Extract the (x, y) coordinate from the center of the cell holding the provided text.  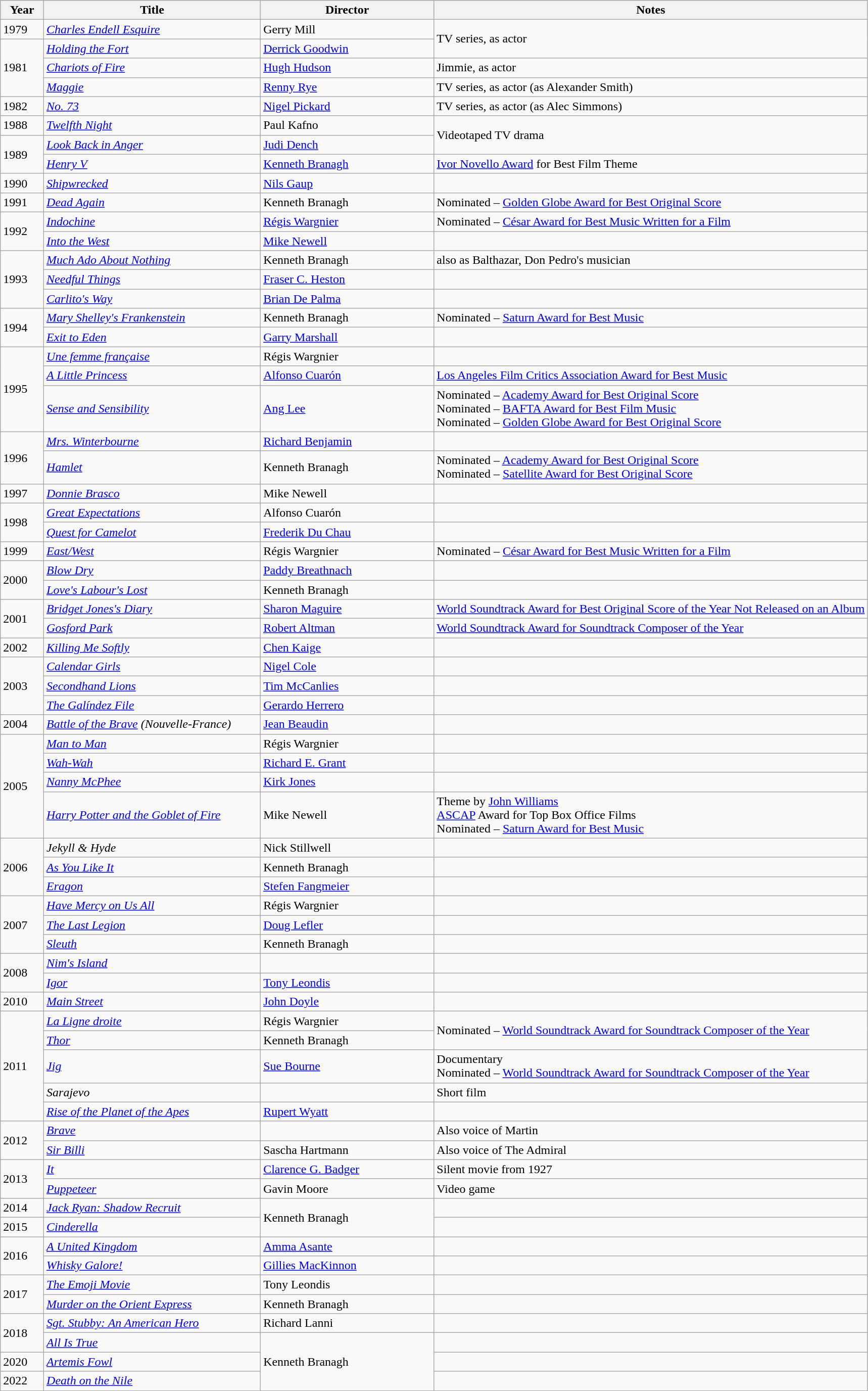
Chen Kaige (348, 647)
1995 (22, 389)
Los Angeles Film Critics Association Award for Best Music (651, 376)
Maggie (153, 87)
Robert Altman (348, 628)
also as Balthazar, Don Pedro's musician (651, 260)
TV series, as actor (651, 39)
Tim McCanlies (348, 686)
A Little Princess (153, 376)
Whisky Galore! (153, 1266)
Rupert Wyatt (348, 1111)
World Soundtrack Award for Best Original Score of the Year Not Released on an Album (651, 609)
Jig (153, 1067)
Stefen Fangmeier (348, 886)
2020 (22, 1362)
2022 (22, 1381)
Mrs. Winterbourne (153, 441)
Exit to Eden (153, 337)
Carlito's Way (153, 299)
Gosford Park (153, 628)
Nim's Island (153, 963)
Richard Lanni (348, 1323)
2011 (22, 1067)
Dead Again (153, 202)
Shipwrecked (153, 183)
1982 (22, 106)
Judi Dench (348, 145)
2012 (22, 1140)
Main Street (153, 1002)
2014 (22, 1208)
Nominated – Saturn Award for Best Music (651, 318)
Eragon (153, 886)
Chariots of Fire (153, 68)
1992 (22, 231)
A United Kingdom (153, 1246)
Look Back in Anger (153, 145)
Paul Kafno (348, 125)
2005 (22, 786)
Derrick Goodwin (348, 49)
Frederik Du Chau (348, 532)
Calendar Girls (153, 667)
Jekyll & Hyde (153, 848)
As You Like It (153, 867)
La Ligne droite (153, 1021)
Fraser C. Heston (348, 280)
Also voice of The Admiral (651, 1150)
Battle of the Brave (Nouvelle-France) (153, 724)
Twelfth Night (153, 125)
Wah-Wah (153, 763)
Sharon Maguire (348, 609)
Much Ado About Nothing (153, 260)
Doug Lefler (348, 924)
Rise of the Planet of the Apes (153, 1111)
DocumentaryNominated – World Soundtrack Award for Soundtrack Composer of the Year (651, 1067)
No. 73 (153, 106)
Garry Marshall (348, 337)
Nominated – World Soundtrack Award for Soundtrack Composer of the Year (651, 1031)
Brian De Palma (348, 299)
1993 (22, 280)
2010 (22, 1002)
Sense and Sensibility (153, 408)
Year (22, 10)
Artemis Fowl (153, 1362)
TV series, as actor (as Alec Simmons) (651, 106)
1997 (22, 493)
2015 (22, 1227)
Ivor Novello Award for Best Film Theme (651, 164)
The Last Legion (153, 924)
Hamlet (153, 467)
Ang Lee (348, 408)
Jack Ryan: Shadow Recruit (153, 1208)
Nominated – Academy Award for Best Original ScoreNominated – Satellite Award for Best Original Score (651, 467)
1998 (22, 522)
Bridget Jones's Diary (153, 609)
Love's Labour's Lost (153, 590)
2006 (22, 867)
Have Mercy on Us All (153, 905)
Richard E. Grant (348, 763)
Indochine (153, 221)
1981 (22, 68)
Title (153, 10)
Jean Beaudin (348, 724)
Cinderella (153, 1227)
1994 (22, 328)
Hugh Hudson (348, 68)
Henry V (153, 164)
2013 (22, 1179)
Richard Benjamin (348, 441)
Great Expectations (153, 513)
The Galíndez File (153, 705)
Blow Dry (153, 570)
1999 (22, 551)
Sue Bourne (348, 1067)
1979 (22, 29)
2018 (22, 1333)
Sleuth (153, 944)
Sarajevo (153, 1092)
Sgt. Stubby: An American Hero (153, 1323)
2017 (22, 1294)
1996 (22, 458)
2008 (22, 973)
East/West (153, 551)
2007 (22, 924)
Gavin Moore (348, 1188)
All Is True (153, 1342)
Harry Potter and the Goblet of Fire (153, 815)
Paddy Breathnach (348, 570)
Renny Rye (348, 87)
Secondhand Lions (153, 686)
Clarence G. Badger (348, 1169)
1988 (22, 125)
Nanny McPhee (153, 782)
Puppeteer (153, 1188)
World Soundtrack Award for Soundtrack Composer of the Year (651, 628)
2001 (22, 619)
Igor (153, 983)
2003 (22, 686)
Brave (153, 1131)
2000 (22, 580)
Nominated – Golden Globe Award for Best Original Score (651, 202)
Gillies MacKinnon (348, 1266)
1989 (22, 154)
Amma Asante (348, 1246)
1991 (22, 202)
2002 (22, 647)
Also voice of Martin (651, 1131)
Nigel Cole (348, 667)
It (153, 1169)
TV series, as actor (as Alexander Smith) (651, 87)
Mary Shelley's Frankenstein (153, 318)
Holding the Fort (153, 49)
Theme by John WilliamsASCAP Award for Top Box Office FilmsNominated – Saturn Award for Best Music (651, 815)
Into the West (153, 241)
Death on the Nile (153, 1381)
Video game (651, 1188)
Quest for Camelot (153, 532)
The Emoji Movie (153, 1285)
2004 (22, 724)
Une femme française (153, 356)
Man to Man (153, 744)
Donnie Brasco (153, 493)
Killing Me Softly (153, 647)
1990 (22, 183)
John Doyle (348, 1002)
Sascha Hartmann (348, 1150)
Gerardo Herrero (348, 705)
Nick Stillwell (348, 848)
Charles Endell Esquire (153, 29)
Gerry Mill (348, 29)
Sir Billi (153, 1150)
Nigel Pickard (348, 106)
Nominated – Academy Award for Best Original ScoreNominated – BAFTA Award for Best Film Music Nominated – Golden Globe Award for Best Original Score (651, 408)
Notes (651, 10)
Silent movie from 1927 (651, 1169)
Nils Gaup (348, 183)
Needful Things (153, 280)
2016 (22, 1256)
Murder on the Orient Express (153, 1304)
Videotaped TV drama (651, 135)
Director (348, 10)
Thor (153, 1040)
Jimmie, as actor (651, 68)
Kirk Jones (348, 782)
Short film (651, 1092)
